From the cell containing the given text, extract its center point as (x, y) coordinate. 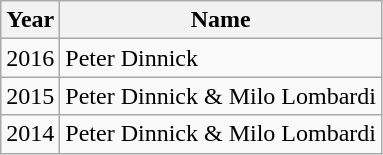
2015 (30, 96)
Name (221, 20)
2016 (30, 58)
Peter Dinnick (221, 58)
Year (30, 20)
2014 (30, 134)
